Provide the [X, Y] coordinate of the cell's center where the given text is located.  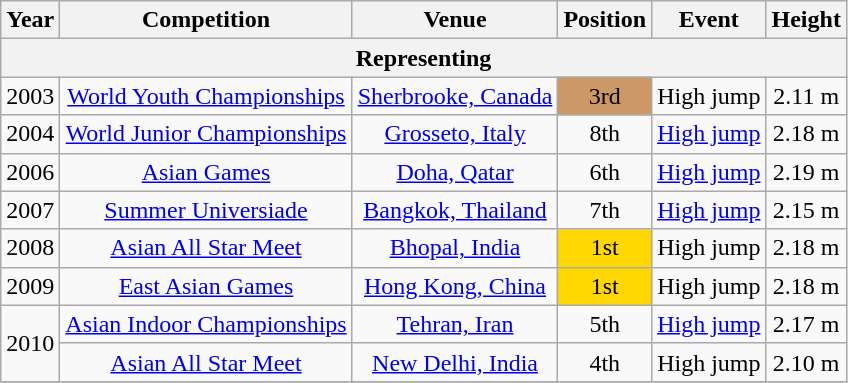
2.19 m [806, 172]
Position [605, 20]
Grosseto, Italy [455, 134]
2006 [30, 172]
World Junior Championships [206, 134]
2009 [30, 286]
Bangkok, Thailand [455, 210]
6th [605, 172]
2.11 m [806, 96]
2010 [30, 343]
2.15 m [806, 210]
2003 [30, 96]
3rd [605, 96]
Competition [206, 20]
Representing [424, 58]
7th [605, 210]
New Delhi, India [455, 362]
Year [30, 20]
Asian Indoor Championships [206, 324]
2.10 m [806, 362]
Event [709, 20]
Doha, Qatar [455, 172]
4th [605, 362]
East Asian Games [206, 286]
2007 [30, 210]
2008 [30, 248]
Height [806, 20]
World Youth Championships [206, 96]
Hong Kong, China [455, 286]
2004 [30, 134]
5th [605, 324]
8th [605, 134]
Asian Games [206, 172]
Bhopal, India [455, 248]
Venue [455, 20]
2.17 m [806, 324]
Tehran, Iran [455, 324]
Sherbrooke, Canada [455, 96]
Summer Universiade [206, 210]
